Output the (x, y) coordinate of the center of the cell containing the given text.  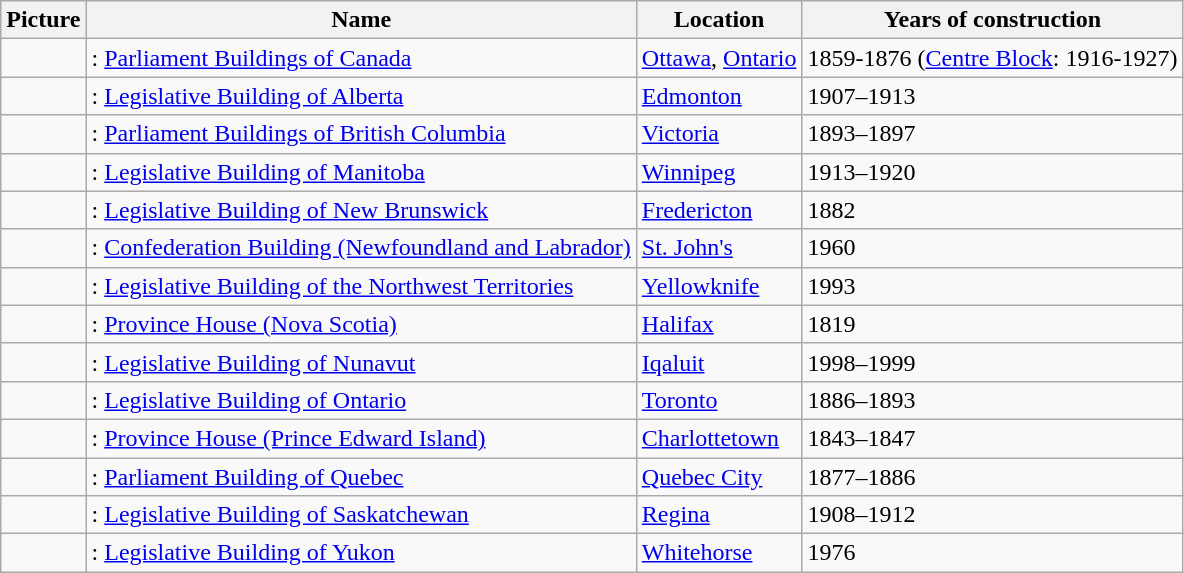
1993 (992, 286)
Fredericton (719, 210)
: Confederation Building (Newfoundland and Labrador) (361, 248)
Yellowknife (719, 286)
: Legislative Building of the Northwest Territories (361, 286)
Ottawa, Ontario (719, 58)
1893–1897 (992, 134)
Charlottetown (719, 438)
1913–1920 (992, 172)
: Legislative Building of Ontario (361, 400)
1886–1893 (992, 400)
1859-1876 (Centre Block: 1916-1927) (992, 58)
1843–1847 (992, 438)
1819 (992, 324)
Edmonton (719, 96)
Victoria (719, 134)
Regina (719, 515)
Name (361, 20)
Years of construction (992, 20)
1976 (992, 553)
1907–1913 (992, 96)
1960 (992, 248)
Halifax (719, 324)
: Legislative Building of Saskatchewan (361, 515)
: Legislative Building of New Brunswick (361, 210)
1882 (992, 210)
: Parliament Building of Quebec (361, 477)
Winnipeg (719, 172)
Iqaluit (719, 362)
St. John's (719, 248)
Location (719, 20)
Quebec City (719, 477)
: Parliament Buildings of British Columbia (361, 134)
Whitehorse (719, 553)
Picture (44, 20)
1998–1999 (992, 362)
: Parliament Buildings of Canada (361, 58)
1877–1886 (992, 477)
: Legislative Building of Manitoba (361, 172)
: Legislative Building of Yukon (361, 553)
: Legislative Building of Alberta (361, 96)
Toronto (719, 400)
: Legislative Building of Nunavut (361, 362)
: Province House (Prince Edward Island) (361, 438)
: Province House (Nova Scotia) (361, 324)
1908–1912 (992, 515)
